Pinpoint the cell where the given text exists, returning its (x, y) midpoint coordinate. 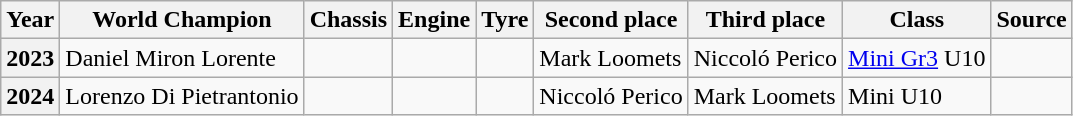
Daniel Miron Lorente (182, 58)
Second place (611, 20)
World Champion (182, 20)
Year (30, 20)
Engine (434, 20)
Class (917, 20)
Source (1032, 20)
Chassis (348, 20)
Mini Gr3 U10 (917, 58)
2024 (30, 96)
Tyre (505, 20)
2023 (30, 58)
Mini U10 (917, 96)
Lorenzo Di Pietrantonio (182, 96)
Third place (765, 20)
